From the cell containing the given text, extract its center point as [X, Y] coordinate. 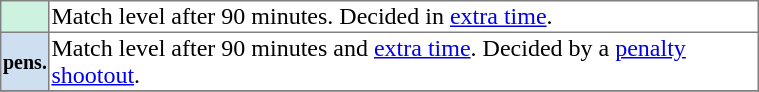
pens. [25, 61]
Match level after 90 minutes and extra time. Decided by a penalty shootout. [403, 61]
Match level after 90 minutes. Decided in extra time. [403, 17]
